Capture the cell that displays the provided text and extract its [X, Y] central coordinate. 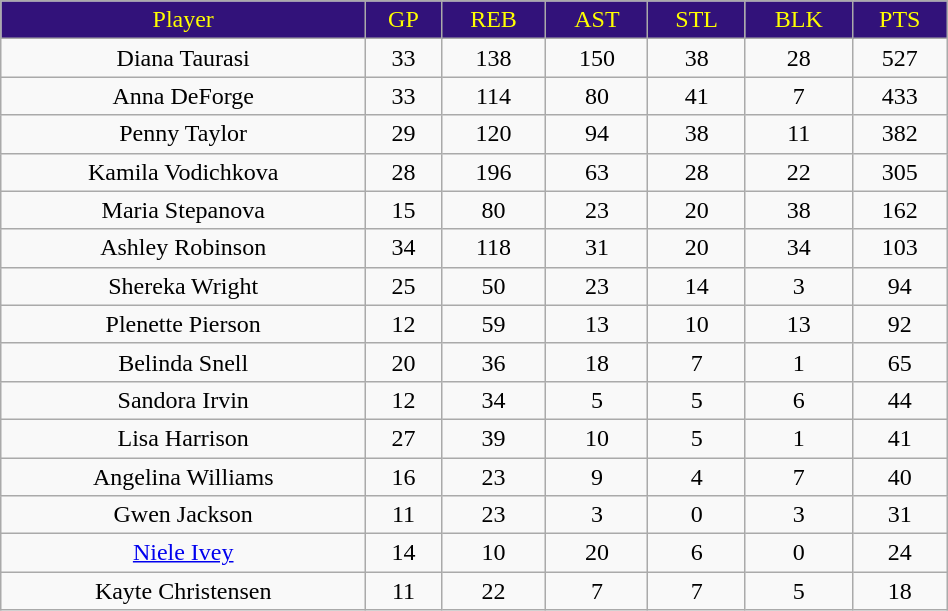
BLK [798, 20]
REB [494, 20]
39 [494, 438]
Kayte Christensen [184, 591]
GP [404, 20]
65 [900, 362]
Plenette Pierson [184, 324]
29 [404, 134]
9 [597, 477]
36 [494, 362]
114 [494, 96]
382 [900, 134]
138 [494, 58]
40 [900, 477]
27 [404, 438]
433 [900, 96]
25 [404, 286]
Penny Taylor [184, 134]
305 [900, 172]
162 [900, 210]
527 [900, 58]
16 [404, 477]
63 [597, 172]
Gwen Jackson [184, 515]
Diana Taurasi [184, 58]
118 [494, 248]
Anna DeForge [184, 96]
Kamila Vodichkova [184, 172]
Player [184, 20]
Shereka Wright [184, 286]
Belinda Snell [184, 362]
24 [900, 553]
120 [494, 134]
Sandora Irvin [184, 400]
Angelina Williams [184, 477]
196 [494, 172]
15 [404, 210]
150 [597, 58]
92 [900, 324]
44 [900, 400]
4 [696, 477]
Lisa Harrison [184, 438]
Maria Stepanova [184, 210]
Niele Ivey [184, 553]
PTS [900, 20]
Ashley Robinson [184, 248]
STL [696, 20]
59 [494, 324]
103 [900, 248]
AST [597, 20]
50 [494, 286]
